Output the (X, Y) coordinate of the center of the cell containing the given text.  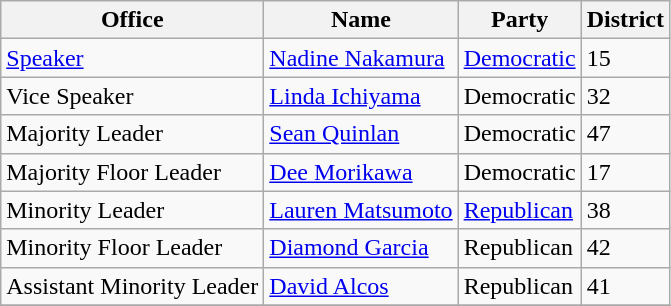
32 (625, 96)
Majority Leader (132, 134)
Linda Ichiyama (361, 96)
District (625, 20)
Nadine Nakamura (361, 58)
Diamond Garcia (361, 248)
Majority Floor Leader (132, 172)
41 (625, 286)
17 (625, 172)
47 (625, 134)
Sean Quinlan (361, 134)
David Alcos (361, 286)
Assistant Minority Leader (132, 286)
Dee Morikawa (361, 172)
Speaker (132, 58)
38 (625, 210)
15 (625, 58)
Minority Leader (132, 210)
Office (132, 20)
Party (520, 20)
Minority Floor Leader (132, 248)
Vice Speaker (132, 96)
Name (361, 20)
Lauren Matsumoto (361, 210)
42 (625, 248)
